Output the (x, y) coordinate of the center of the cell containing the given text.  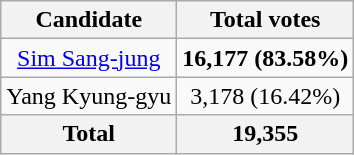
Yang Kyung-gyu (89, 96)
19,355 (266, 134)
Candidate (89, 20)
3,178 (16.42%) (266, 96)
16,177 (83.58%) (266, 58)
Sim Sang-jung (89, 58)
Total (89, 134)
Total votes (266, 20)
